Capture the cell that displays the provided text and extract its [x, y] central coordinate. 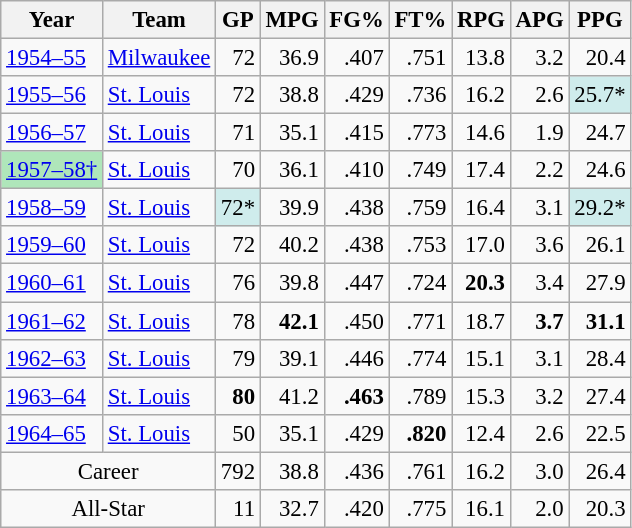
1956–57 [52, 133]
.761 [420, 471]
.446 [356, 358]
.775 [420, 509]
79 [238, 358]
792 [238, 471]
36.9 [292, 58]
Career [108, 471]
1964–65 [52, 433]
25.7* [600, 95]
29.2* [600, 208]
71 [238, 133]
50 [238, 433]
FT% [420, 20]
14.6 [482, 133]
12.4 [482, 433]
3.6 [540, 245]
16.4 [482, 208]
.753 [420, 245]
26.1 [600, 245]
31.1 [600, 321]
.420 [356, 509]
3.4 [540, 283]
40.2 [292, 245]
80 [238, 396]
MPG [292, 20]
1954–55 [52, 58]
Milwaukee [158, 58]
.759 [420, 208]
3.7 [540, 321]
GP [238, 20]
17.0 [482, 245]
24.6 [600, 170]
36.1 [292, 170]
FG% [356, 20]
.407 [356, 58]
41.2 [292, 396]
1958–59 [52, 208]
1.9 [540, 133]
.774 [420, 358]
1960–61 [52, 283]
1962–63 [52, 358]
11 [238, 509]
2.0 [540, 509]
.415 [356, 133]
39.1 [292, 358]
27.9 [600, 283]
3.0 [540, 471]
76 [238, 283]
18.7 [482, 321]
13.8 [482, 58]
15.3 [482, 396]
39.9 [292, 208]
16.1 [482, 509]
.724 [420, 283]
70 [238, 170]
.789 [420, 396]
.463 [356, 396]
.447 [356, 283]
.736 [420, 95]
15.1 [482, 358]
.820 [420, 433]
78 [238, 321]
.450 [356, 321]
1961–62 [52, 321]
RPG [482, 20]
1963–64 [52, 396]
PPG [600, 20]
.773 [420, 133]
26.4 [600, 471]
.771 [420, 321]
22.5 [600, 433]
24.7 [600, 133]
20.4 [600, 58]
39.8 [292, 283]
72* [238, 208]
2.2 [540, 170]
28.4 [600, 358]
.751 [420, 58]
APG [540, 20]
32.7 [292, 509]
.749 [420, 170]
17.4 [482, 170]
27.4 [600, 396]
Year [52, 20]
.436 [356, 471]
Team [158, 20]
.410 [356, 170]
42.1 [292, 321]
1955–56 [52, 95]
All-Star [108, 509]
1959–60 [52, 245]
1957–58† [52, 170]
